Find where the given text appears and provide that cell's center as [x, y] coordinate. 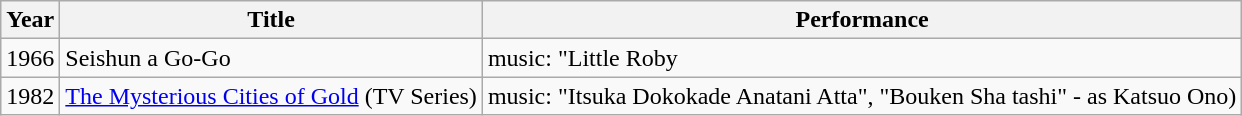
music: "Little Roby [862, 58]
music: "Itsuka Dokokade Anatani Atta", "Bouken Sha tashi" - as Katsuo Ono) [862, 96]
Performance [862, 20]
The Mysterious Cities of Gold (TV Series) [272, 96]
Seishun a Go-Go [272, 58]
1966 [30, 58]
Title [272, 20]
1982 [30, 96]
Year [30, 20]
